Provide the (x, y) coordinate of the cell's center where the given text is located.  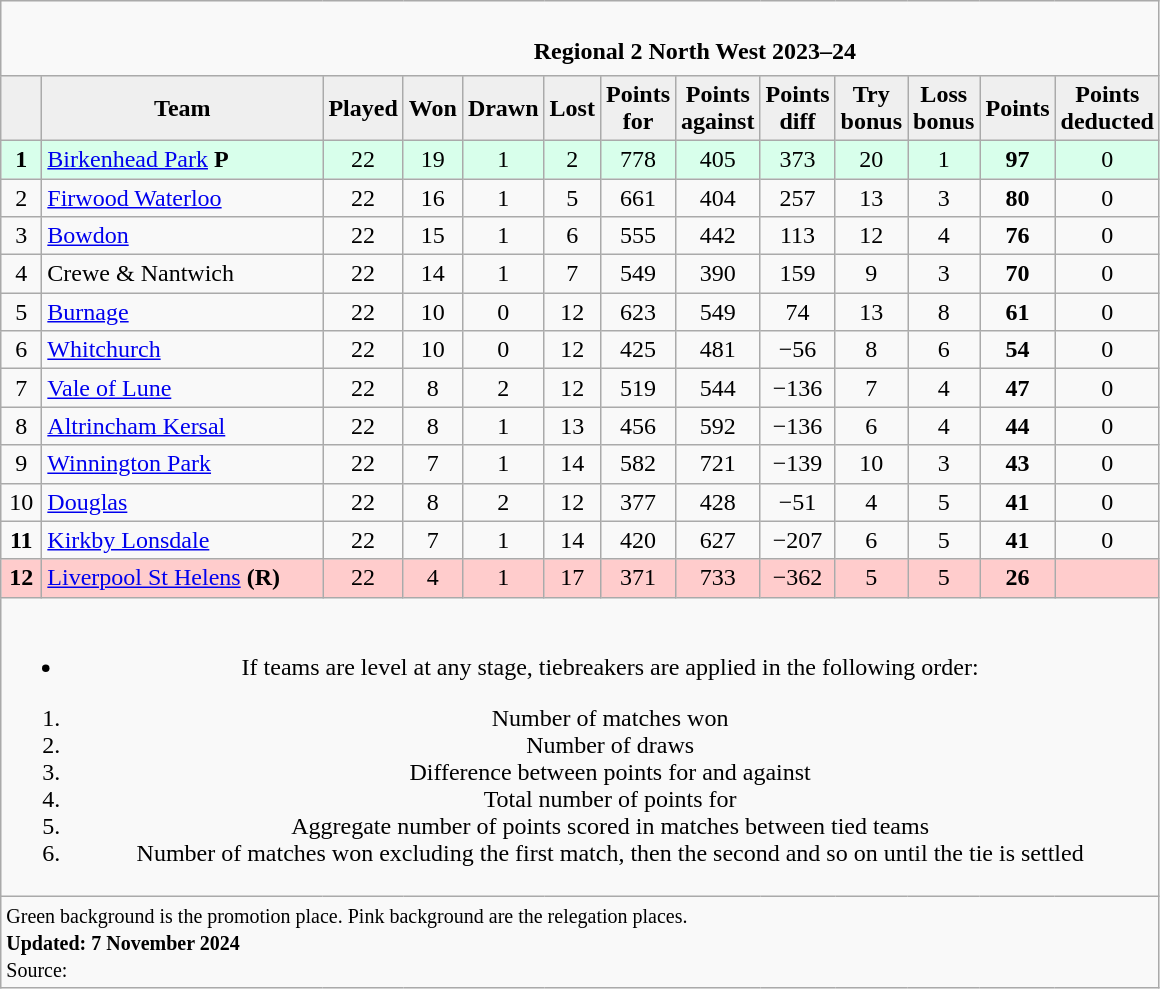
−207 (798, 540)
Douglas (182, 502)
Drawn (503, 108)
Played (363, 108)
Lost (572, 108)
257 (798, 197)
Crewe & Nantwich (182, 274)
−51 (798, 502)
420 (638, 540)
733 (718, 578)
373 (798, 159)
481 (718, 350)
428 (718, 502)
Points against (718, 108)
Points for (638, 108)
Green background is the promotion place. Pink background are the relegation places.Updated: 7 November 2024 Source: (580, 942)
Bowdon (182, 236)
61 (1018, 312)
Team (182, 108)
19 (432, 159)
627 (718, 540)
555 (638, 236)
Altrincham Kersal (182, 426)
70 (1018, 274)
Points deducted (1107, 108)
16 (432, 197)
74 (798, 312)
425 (638, 350)
404 (718, 197)
−139 (798, 464)
20 (871, 159)
661 (638, 197)
582 (638, 464)
−362 (798, 578)
Whitchurch (182, 350)
Won (432, 108)
778 (638, 159)
Winnington Park (182, 464)
43 (1018, 464)
54 (1018, 350)
442 (718, 236)
Kirkby Lonsdale (182, 540)
Vale of Lune (182, 388)
Liverpool St Helens (R) (182, 578)
17 (572, 578)
47 (1018, 388)
−56 (798, 350)
26 (1018, 578)
390 (718, 274)
Loss bonus (944, 108)
44 (1018, 426)
Birkenhead Park P (182, 159)
159 (798, 274)
623 (638, 312)
Firwood Waterloo (182, 197)
371 (638, 578)
377 (638, 502)
544 (718, 388)
519 (638, 388)
456 (638, 426)
15 (432, 236)
Burnage (182, 312)
592 (718, 426)
405 (718, 159)
Points diff (798, 108)
113 (798, 236)
Try bonus (871, 108)
Points (1018, 108)
11 (22, 540)
721 (718, 464)
97 (1018, 159)
76 (1018, 236)
80 (1018, 197)
